Detect which cell encompasses the target text, then output its (x, y) center coordinate. 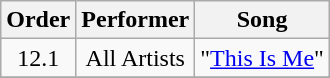
12.1 (38, 58)
All Artists (136, 58)
Song (262, 20)
Order (38, 20)
Performer (136, 20)
"This Is Me" (262, 58)
